Scan for the cell matching the given text and deliver its (x, y) coordinate at center. 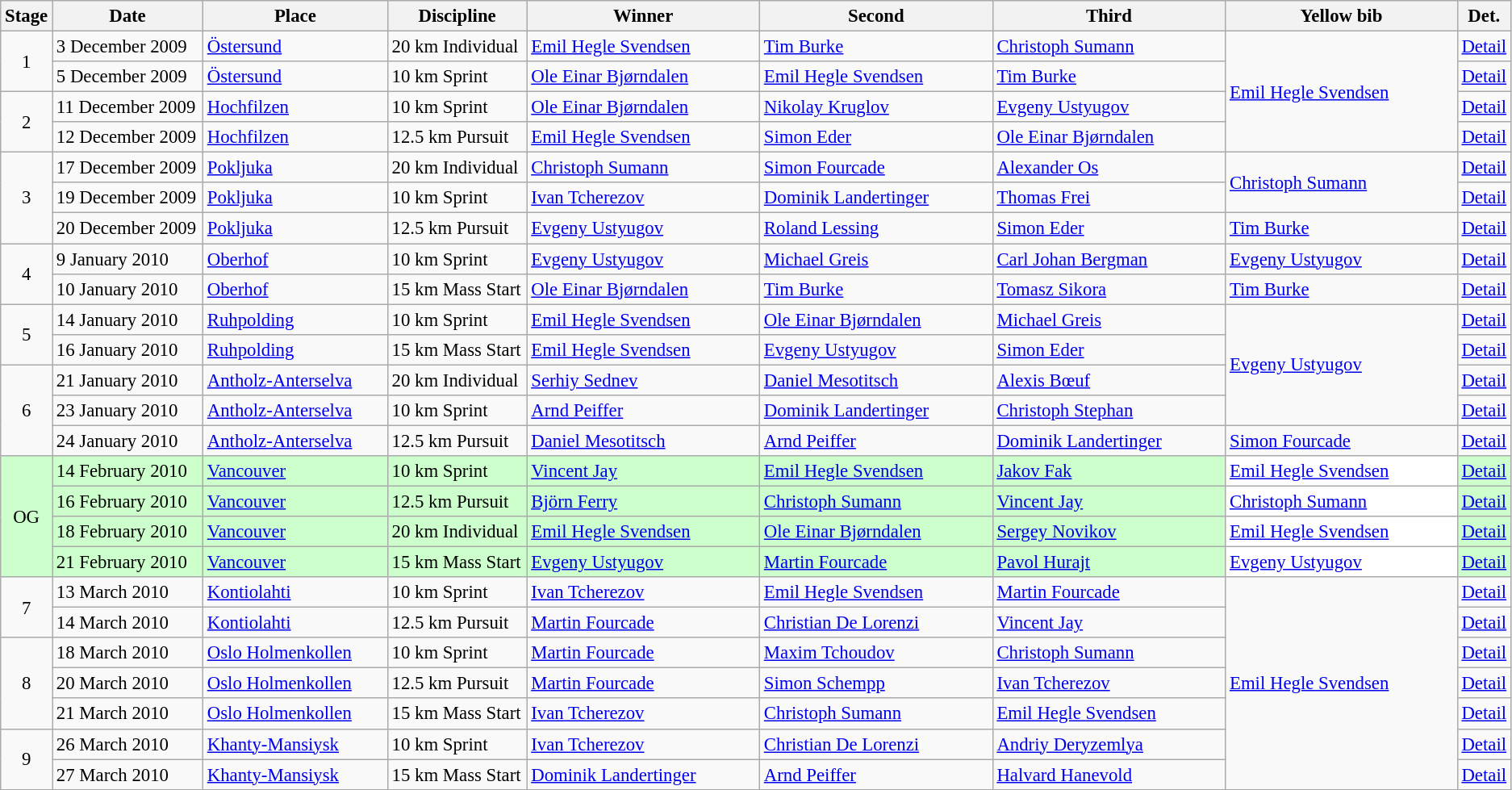
Alexander Os (1109, 168)
5 (27, 334)
7 (27, 607)
13 March 2010 (127, 592)
Discipline (457, 16)
14 February 2010 (127, 471)
21 January 2010 (127, 380)
12 December 2009 (127, 137)
Sergey Novikov (1109, 532)
14 January 2010 (127, 320)
16 February 2010 (127, 501)
4 (27, 274)
17 December 2009 (127, 168)
Det. (1484, 16)
27 March 2010 (127, 775)
Third (1109, 16)
1 (27, 61)
26 March 2010 (127, 744)
24 January 2010 (127, 441)
Stage (27, 16)
Tomasz Sikora (1109, 289)
Date (127, 16)
21 February 2010 (127, 562)
Jakov Fak (1109, 471)
3 (27, 199)
20 December 2009 (127, 228)
Simon Schempp (876, 683)
9 (27, 759)
Carl Johan Bergman (1109, 259)
16 January 2010 (127, 349)
14 March 2010 (127, 623)
Björn Ferry (644, 501)
Thomas Frei (1109, 198)
5 December 2009 (127, 77)
Christoph Stephan (1109, 411)
19 December 2009 (127, 198)
Winner (644, 16)
18 March 2010 (127, 653)
8 (27, 683)
10 January 2010 (127, 289)
Halvard Hanevold (1109, 775)
Nikolay Kruglov (876, 107)
Place (295, 16)
Pavol Hurajt (1109, 562)
Andriy Deryzemlya (1109, 744)
23 January 2010 (127, 411)
Serhiy Sednev (644, 380)
Second (876, 16)
Maxim Tchoudov (876, 653)
Roland Lessing (876, 228)
2 (27, 123)
OG (27, 516)
18 February 2010 (127, 532)
11 December 2009 (127, 107)
3 December 2009 (127, 47)
Yellow bib (1341, 16)
6 (27, 410)
9 January 2010 (127, 259)
20 March 2010 (127, 683)
21 March 2010 (127, 714)
Alexis Bœuf (1109, 380)
